Identify which cell holds the provided text, then report its [X, Y] central coordinate. 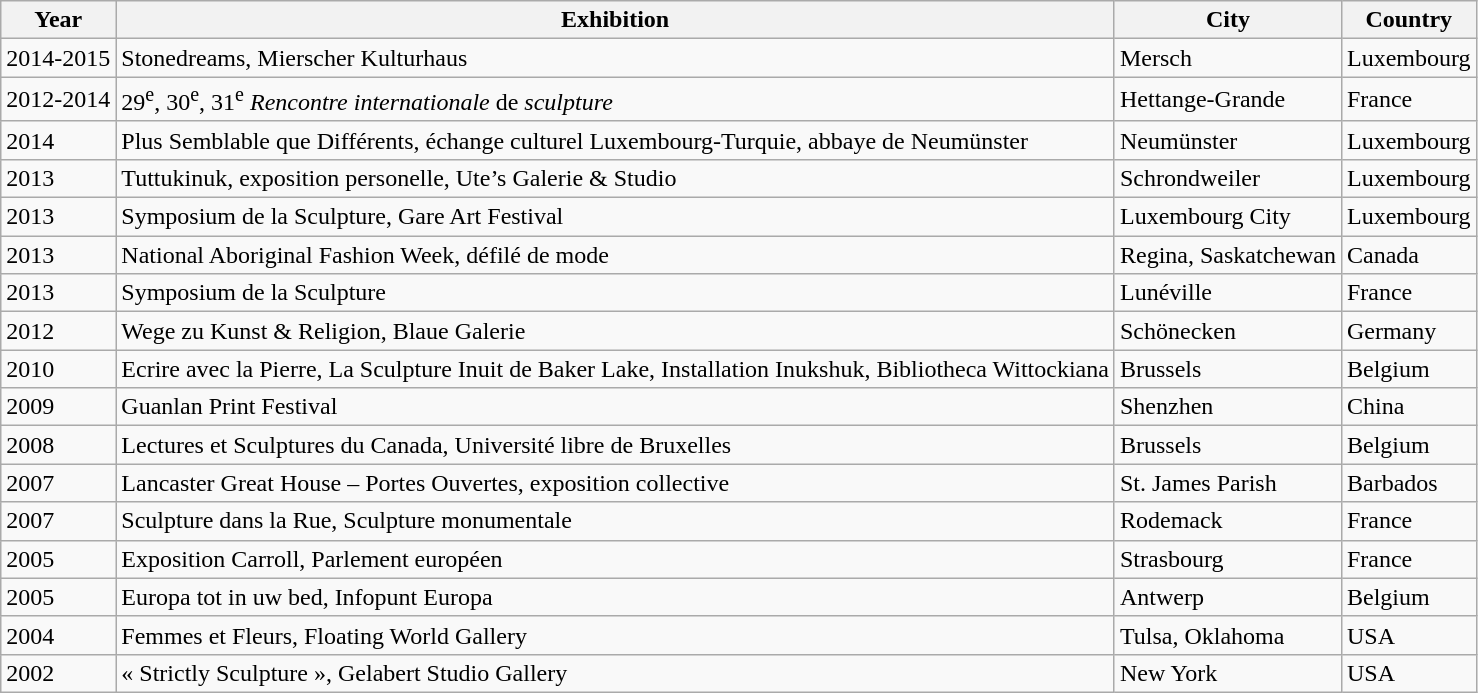
Wege zu Kunst & Religion, Blaue Galerie [616, 331]
Mersch [1228, 58]
2014-2015 [58, 58]
Neumünster [1228, 140]
National Aboriginal Fashion Week, défilé de mode [616, 255]
Europa tot in uw bed, Infopunt Europa [616, 597]
Germany [1408, 331]
Country [1408, 20]
2008 [58, 445]
2012 [58, 331]
New York [1228, 673]
Exhibition [616, 20]
Barbados [1408, 483]
Strasbourg [1228, 559]
2010 [58, 369]
Rodemack [1228, 521]
2012-2014 [58, 100]
Lectures et Sculptures du Canada, Université libre de Bruxelles [616, 445]
Lancaster Great House – Portes Ouvertes, exposition collective [616, 483]
Plus Semblable que Différents, échange culturel Luxembourg-Turquie, abbaye de Neumünster [616, 140]
Exposition Carroll, Parlement européen [616, 559]
2002 [58, 673]
Schrondweiler [1228, 178]
Lunéville [1228, 293]
Tuttukinuk, exposition personelle, Ute’s Galerie & Studio [616, 178]
Canada [1408, 255]
Tulsa, Oklahoma [1228, 635]
Stonedreams, Mierscher Kulturhaus [616, 58]
Antwerp [1228, 597]
City [1228, 20]
Luxembourg City [1228, 217]
Year [58, 20]
Hettange-Grande [1228, 100]
« Strictly Sculpture », Gelabert Studio Gallery [616, 673]
Symposium de la Sculpture [616, 293]
Symposium de la Sculpture, Gare Art Festival [616, 217]
2004 [58, 635]
Shenzhen [1228, 407]
St. James Parish [1228, 483]
29e, 30e, 31e Rencontre internationale de sculpture [616, 100]
China [1408, 407]
Ecrire avec la Pierre, La Sculpture Inuit de Baker Lake, Installation Inukshuk, Bibliotheca Wittockiana [616, 369]
Schönecken [1228, 331]
2014 [58, 140]
Regina, Saskatchewan [1228, 255]
2009 [58, 407]
Sculpture dans la Rue, Sculpture monumentale [616, 521]
Guanlan Print Festival [616, 407]
Femmes et Fleurs, Floating World Gallery [616, 635]
